Provide the (x, y) coordinate of the cell's center where the given text is located.  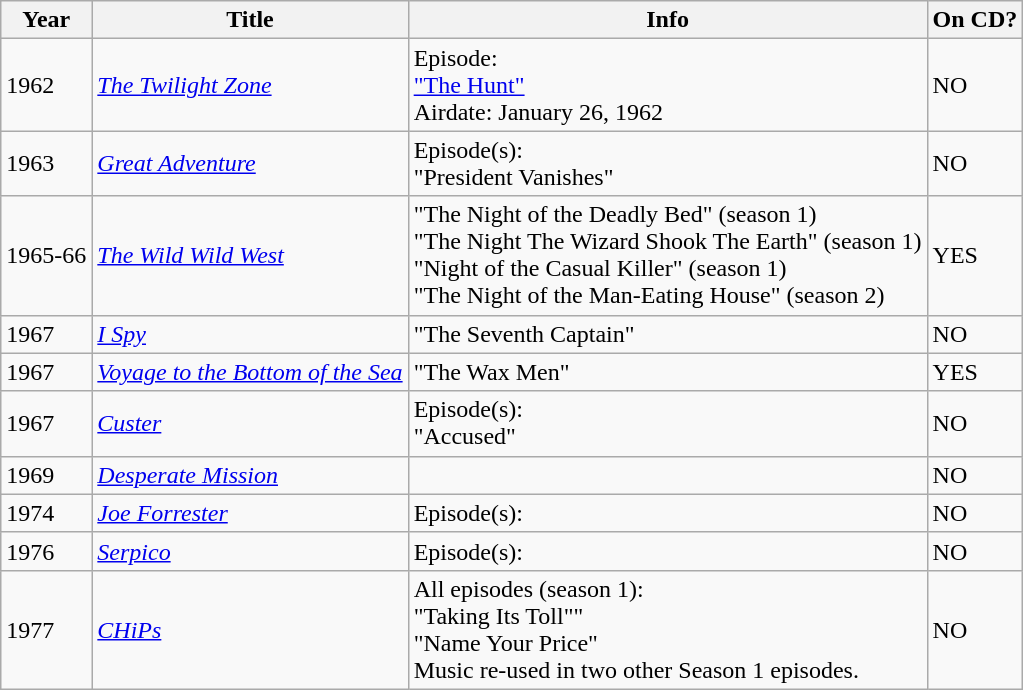
Serpico (250, 551)
CHiPs (250, 630)
Desperate Mission (250, 475)
Voyage to the Bottom of the Sea (250, 372)
Episode(s):"Accused" (668, 424)
On CD? (975, 20)
1974 (46, 513)
Year (46, 20)
The Wild Wild West (250, 256)
1977 (46, 630)
1976 (46, 551)
Title (250, 20)
All episodes (season 1):"Taking Its Toll"""Name Your Price"Music re-used in two other Season 1 episodes. (668, 630)
"The Seventh Captain" (668, 334)
1962 (46, 85)
Great Adventure (250, 164)
Info (668, 20)
1969 (46, 475)
Joe Forrester (250, 513)
Custer (250, 424)
Episode:"The Hunt"Airdate: January 26, 1962 (668, 85)
Episode(s):"President Vanishes" (668, 164)
The Twilight Zone (250, 85)
1963 (46, 164)
1965-66 (46, 256)
"The Wax Men" (668, 372)
I Spy (250, 334)
